Detect which cell encompasses the target text, then output its [x, y] center coordinate. 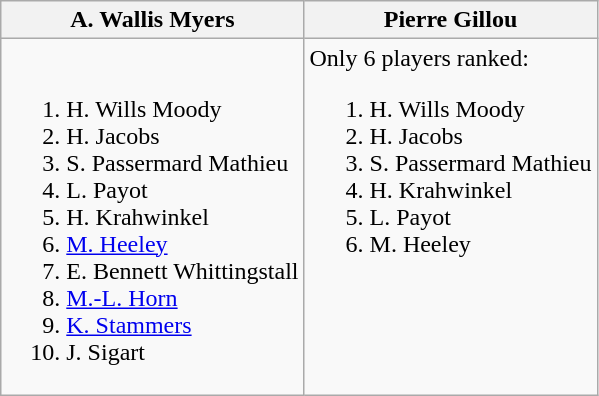
H. Wills Moody H. Jacobs S. Passermard Mathieu L. Payot H. Krahwinkel M. Heeley E. Bennett Whittingstall M.-L. Horn K. Stammers J. Sigart [152, 217]
A. Wallis Myers [152, 20]
Pierre Gillou [450, 20]
Only 6 players ranked: H. Wills Moody H. Jacobs S. Passermard Mathieu H. Krahwinkel L. Payot M. Heeley [450, 217]
